From the cell containing the given text, extract its center point as (X, Y) coordinate. 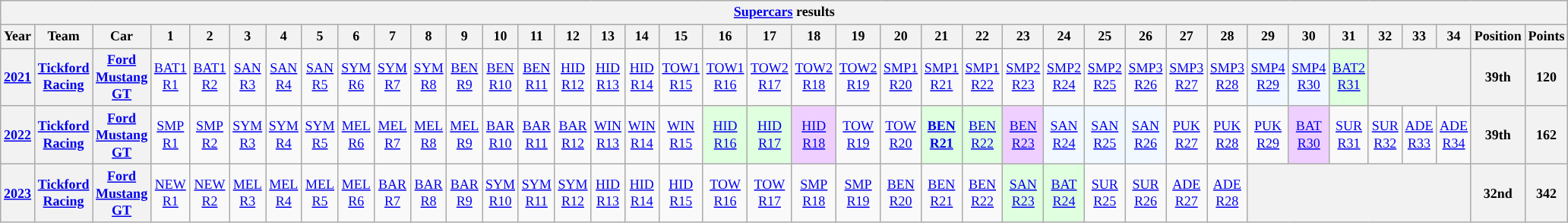
27 (1187, 37)
BAT1R2 (210, 77)
33 (1419, 37)
29 (1268, 37)
2 (210, 37)
4 (284, 37)
SANR4 (284, 77)
SYMR6 (356, 77)
SANR3 (248, 77)
3 (248, 37)
BARR8 (428, 193)
Year (18, 37)
2023 (18, 193)
19 (858, 37)
BENR9 (465, 77)
SANR24 (1064, 135)
SMPR1 (170, 135)
TOW2R18 (814, 77)
WINR13 (608, 135)
32nd (1498, 193)
SMP1R22 (982, 77)
SYMR8 (428, 77)
13 (608, 37)
HIDR12 (573, 77)
SYMR10 (501, 193)
SURR31 (1349, 135)
34 (1454, 37)
22 (982, 37)
Team (63, 37)
PUKR27 (1187, 135)
BATR30 (1309, 135)
HIDR18 (814, 135)
SMP2R23 (1023, 77)
NEWR1 (170, 193)
26 (1146, 37)
SMP3R28 (1228, 77)
SANR26 (1146, 135)
SMPR19 (858, 193)
HIDR15 (681, 193)
BENR11 (536, 77)
21 (941, 37)
28 (1228, 37)
32 (1385, 37)
SYMR5 (320, 135)
MELR5 (320, 193)
2022 (18, 135)
BAT2R31 (1349, 77)
20 (901, 37)
ADER28 (1228, 193)
BARR10 (501, 135)
MELR9 (465, 135)
10 (501, 37)
120 (1547, 77)
MELR4 (284, 193)
30 (1309, 37)
17 (770, 37)
BENR20 (901, 193)
15 (681, 37)
SYMR11 (536, 193)
23 (1023, 37)
SMP2R24 (1064, 77)
BENR10 (501, 77)
12 (573, 37)
PUKR28 (1228, 135)
TOW1R15 (681, 77)
PUKR29 (1268, 135)
9 (465, 37)
SMP4R29 (1268, 77)
TOWR20 (901, 135)
Position (1498, 37)
7 (393, 37)
162 (1547, 135)
342 (1547, 193)
BATR24 (1064, 193)
Car (122, 37)
25 (1105, 37)
11 (536, 37)
SANR25 (1105, 135)
TOWR17 (770, 193)
SMP2R25 (1105, 77)
SMP4R30 (1309, 77)
SMP1R20 (901, 77)
BAT1R1 (170, 77)
TOW2R17 (770, 77)
MELR7 (393, 135)
Points (1547, 37)
SURR25 (1105, 193)
TOW1R16 (725, 77)
31 (1349, 37)
BARR7 (393, 193)
ADER33 (1419, 135)
TOWR16 (725, 193)
HIDR17 (770, 135)
BARR11 (536, 135)
SMPR18 (814, 193)
1 (170, 37)
SYMR3 (248, 135)
BENR23 (1023, 135)
SURR32 (1385, 135)
HIDR16 (725, 135)
WINR14 (641, 135)
BARR12 (573, 135)
BARR9 (465, 193)
SANR5 (320, 77)
NEWR2 (210, 193)
SURR26 (1146, 193)
SYMR12 (573, 193)
2021 (18, 77)
14 (641, 37)
18 (814, 37)
WINR15 (681, 135)
SMP3R27 (1187, 77)
6 (356, 37)
SMP3R26 (1146, 77)
16 (725, 37)
Supercars results (784, 12)
SYMR7 (393, 77)
SMPR2 (210, 135)
24 (1064, 37)
5 (320, 37)
MELR3 (248, 193)
TOW2R19 (858, 77)
SANR23 (1023, 193)
8 (428, 37)
MELR8 (428, 135)
SMP1R21 (941, 77)
ADER34 (1454, 135)
ADER27 (1187, 193)
TOWR19 (858, 135)
SYMR4 (284, 135)
